Search for the cell housing the specified text and yield its (X, Y) center coordinate. 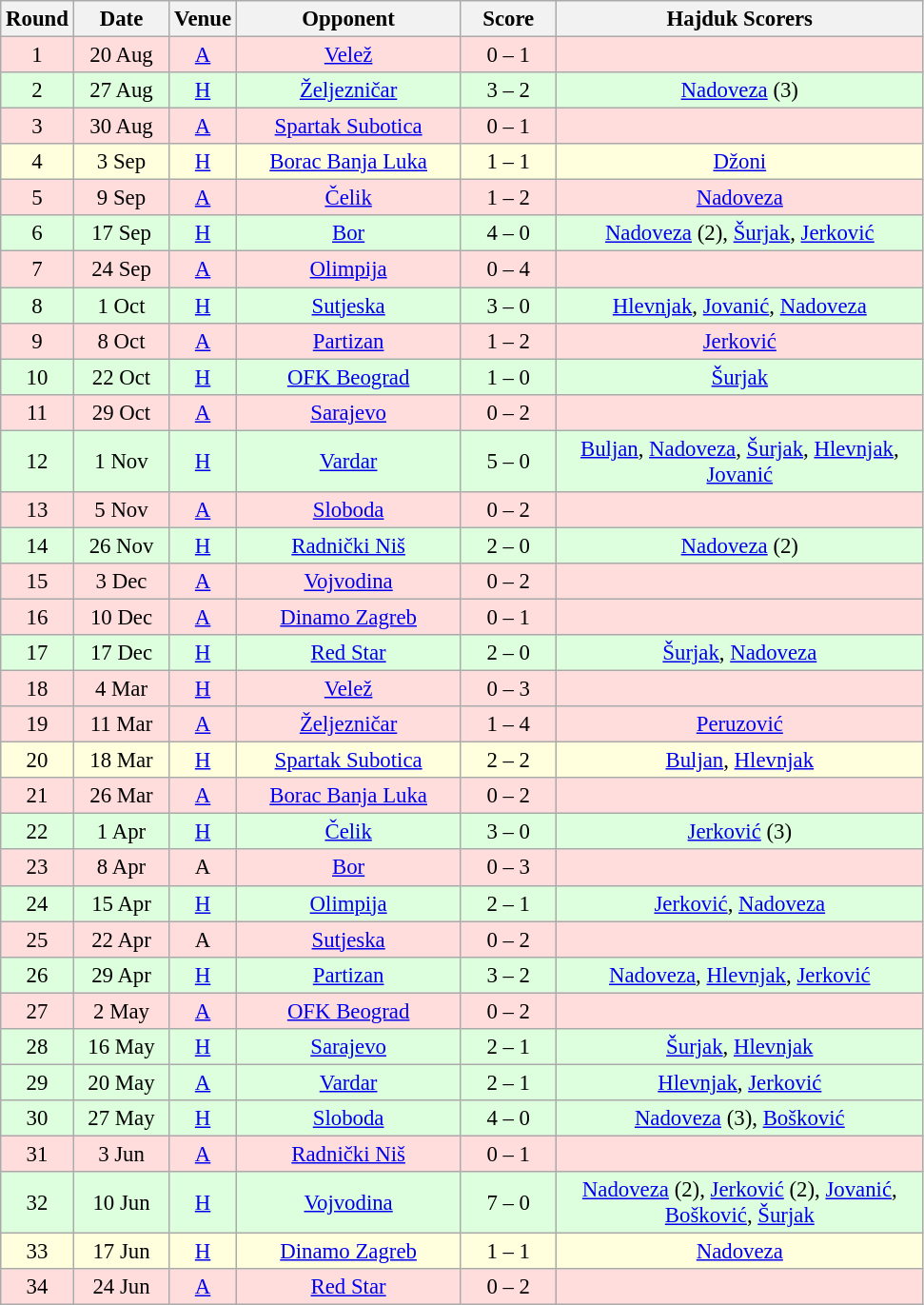
27 (37, 1011)
30 Aug (122, 127)
Hajduk Scorers (740, 19)
2 May (122, 1011)
Nadoveza (2), Jerković (2), Jovanić, Bošković, Šurjak (740, 1203)
17 (37, 653)
9 (37, 341)
11 Mar (122, 724)
13 (37, 510)
20 May (122, 1082)
22 Oct (122, 377)
1 Oct (122, 306)
3 (37, 127)
33 (37, 1252)
10 (37, 377)
29 (37, 1082)
12 (37, 461)
Date (122, 19)
8 (37, 306)
9 Sep (122, 198)
Hlevnjak, Jovanić, Nadoveza (740, 306)
Šurjak, Nadoveza (740, 653)
16 (37, 617)
24 Jun (122, 1287)
2 (37, 90)
18 Mar (122, 761)
34 (37, 1287)
1 (37, 55)
10 Dec (122, 617)
2 – 2 (508, 761)
31 (37, 1154)
Nadoveza, Hlevnjak, Jerković (740, 975)
23 (37, 868)
Nadoveza (2), Šurjak, Jerković (740, 233)
17 Jun (122, 1252)
22 Apr (122, 939)
Opponent (348, 19)
29 Oct (122, 412)
Nadoveza (3) (740, 90)
26 (37, 975)
Score (508, 19)
Peruzović (740, 724)
1 Nov (122, 461)
27 Aug (122, 90)
0 – 4 (508, 269)
15 (37, 582)
Šurjak (740, 377)
5 (37, 198)
8 Apr (122, 868)
24 Sep (122, 269)
1 Apr (122, 832)
25 (37, 939)
26 Mar (122, 796)
19 (37, 724)
17 Dec (122, 653)
20 (37, 761)
21 (37, 796)
14 (37, 545)
8 Oct (122, 341)
Buljan, Hlevnjak (740, 761)
Buljan, Nadoveza, Šurjak, Hlevnjak, Jovanić (740, 461)
Round (37, 19)
1 – 4 (508, 724)
30 (37, 1118)
4 Mar (122, 689)
17 Sep (122, 233)
Jerković (3) (740, 832)
18 (37, 689)
3 Jun (122, 1154)
Nadoveza (3), Bošković (740, 1118)
1 – 0 (508, 377)
5 – 0 (508, 461)
10 Jun (122, 1203)
Šurjak, Hlevnjak (740, 1047)
11 (37, 412)
27 May (122, 1118)
Jerković (740, 341)
28 (37, 1047)
16 May (122, 1047)
7 (37, 269)
3 Dec (122, 582)
5 Nov (122, 510)
3 Sep (122, 162)
26 Nov (122, 545)
15 Apr (122, 903)
29 Apr (122, 975)
20 Aug (122, 55)
32 (37, 1203)
Jerković, Nadoveza (740, 903)
Nadoveza (2) (740, 545)
Džoni (740, 162)
6 (37, 233)
Venue (204, 19)
Hlevnjak, Jerković (740, 1082)
4 (37, 162)
24 (37, 903)
22 (37, 832)
7 – 0 (508, 1203)
